Scan for the cell matching the given text and deliver its (x, y) coordinate at center. 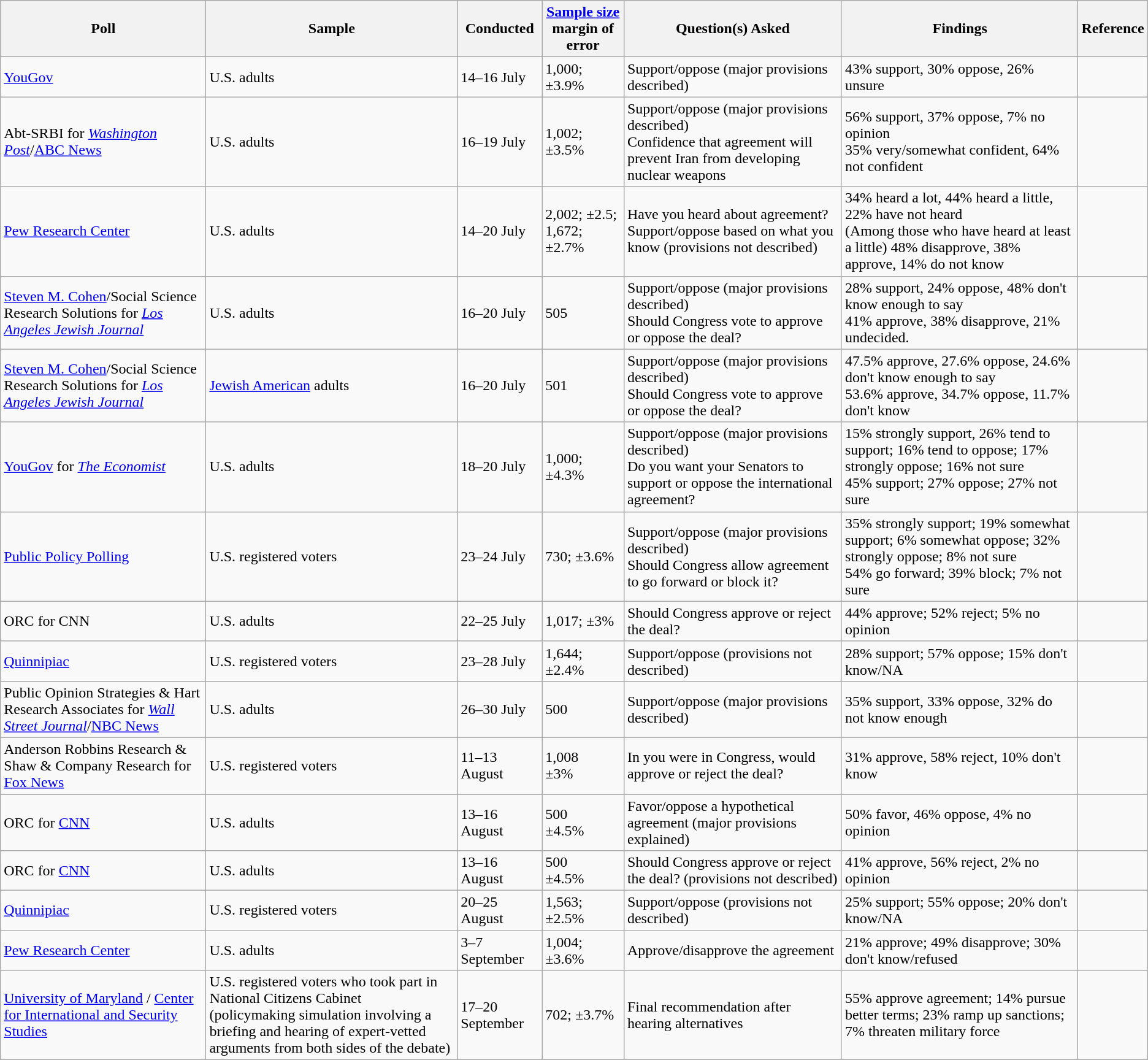
47.5% approve, 27.6% oppose, 24.6% don't know enough to say53.6% approve, 34.7% oppose, 11.7% don't know (960, 385)
20–25 August (500, 910)
Poll (103, 29)
11–13 August (500, 766)
28% support; 57% oppose; 15% don't know/NA (960, 661)
Should Congress approve or reject the deal? (732, 621)
14–16 July (500, 77)
1,002; ±3.5% (583, 142)
Findings (960, 29)
23–28 July (500, 661)
35% support, 33% oppose, 32% do not know enough (960, 709)
YouGov for The Economist (103, 467)
35% strongly support; 19% somewhat support; 6% somewhat oppose; 32% strongly oppose; 8% not sure54% go forward; 39% block; 7% not sure (960, 556)
34% heard a lot, 44% heard a little, 22% have not heard(Among those who have heard at least a little) 48% disapprove, 38% approve, 14% do not know (960, 231)
1,017; ±3% (583, 621)
56% support, 37% oppose, 7% no opinion35% very/somewhat confident, 64% not confident (960, 142)
Public Policy Polling (103, 556)
Conducted (500, 29)
In you were in Congress, would approve or reject the deal? (732, 766)
Support/oppose (major provisions described)Confidence that agreement will prevent Iran from developing nuclear weapons (732, 142)
702; ±3.7% (583, 1015)
Sample sizemargin of error (583, 29)
1,000; ±3.9% (583, 77)
1,004; ±3.6% (583, 951)
Support/oppose (major provisions described)Do you want your Senators to support or oppose the international agreement? (732, 467)
Should Congress approve or reject the deal? (provisions not described) (732, 871)
Have you heard about agreement?Support/oppose based on what you know (provisions not described) (732, 231)
17–20 September (500, 1015)
28% support, 24% oppose, 48% don't know enough to say41% approve, 38% disapprove, 21% undecided. (960, 313)
Abt-SRBI for Washington Post/ABC News (103, 142)
3–7 September (500, 951)
44% approve; 52% reject; 5% no opinion (960, 621)
43% support, 30% oppose, 26% unsure (960, 77)
University of Maryland / Center for International and Security Studies (103, 1015)
23–24 July (500, 556)
Anderson Robbins Research & Shaw & Company Research for Fox News (103, 766)
41% approve, 56% reject, 2% no opinion (960, 871)
50% favor, 46% oppose, 4% no opinion (960, 822)
501 (583, 385)
Public Opinion Strategies & Hart Research Associates for Wall Street Journal/NBC News (103, 709)
18–20 July (500, 467)
26–30 July (500, 709)
YouGov (103, 77)
Jewish American adults (332, 385)
Reference (1112, 29)
1,563; ±2.5% (583, 910)
15% strongly support, 26% tend to support; 16% tend to oppose; 17% strongly oppose; 16% not sure45% support; 27% oppose; 27% not sure (960, 467)
22–25 July (500, 621)
505 (583, 313)
Approve/disapprove the agreement (732, 951)
730; ±3.6% (583, 556)
Support/oppose (major provisions described)Should Congress allow agreement to go forward or block it? (732, 556)
Favor/oppose a hypothetical agreement (major provisions explained) (732, 822)
Question(s) Asked (732, 29)
16–19 July (500, 142)
Final recommendation after hearing alternatives (732, 1015)
14–20 July (500, 231)
21% approve; 49% disapprove; 30% don't know/refused (960, 951)
25% support; 55% oppose; 20% don't know/NA (960, 910)
Sample (332, 29)
500 (583, 709)
31% approve, 58% reject, 10% don't know (960, 766)
55% approve agreement; 14% pursue better terms; 23% ramp up sanctions; 7% threaten military force (960, 1015)
1,000; ±4.3% (583, 467)
1,008±3% (583, 766)
2,002; ±2.5; 1,672; ±2.7% (583, 231)
1,644; ±2.4% (583, 661)
